Provide the (X, Y) coordinate of the cell's center where the given text is located.  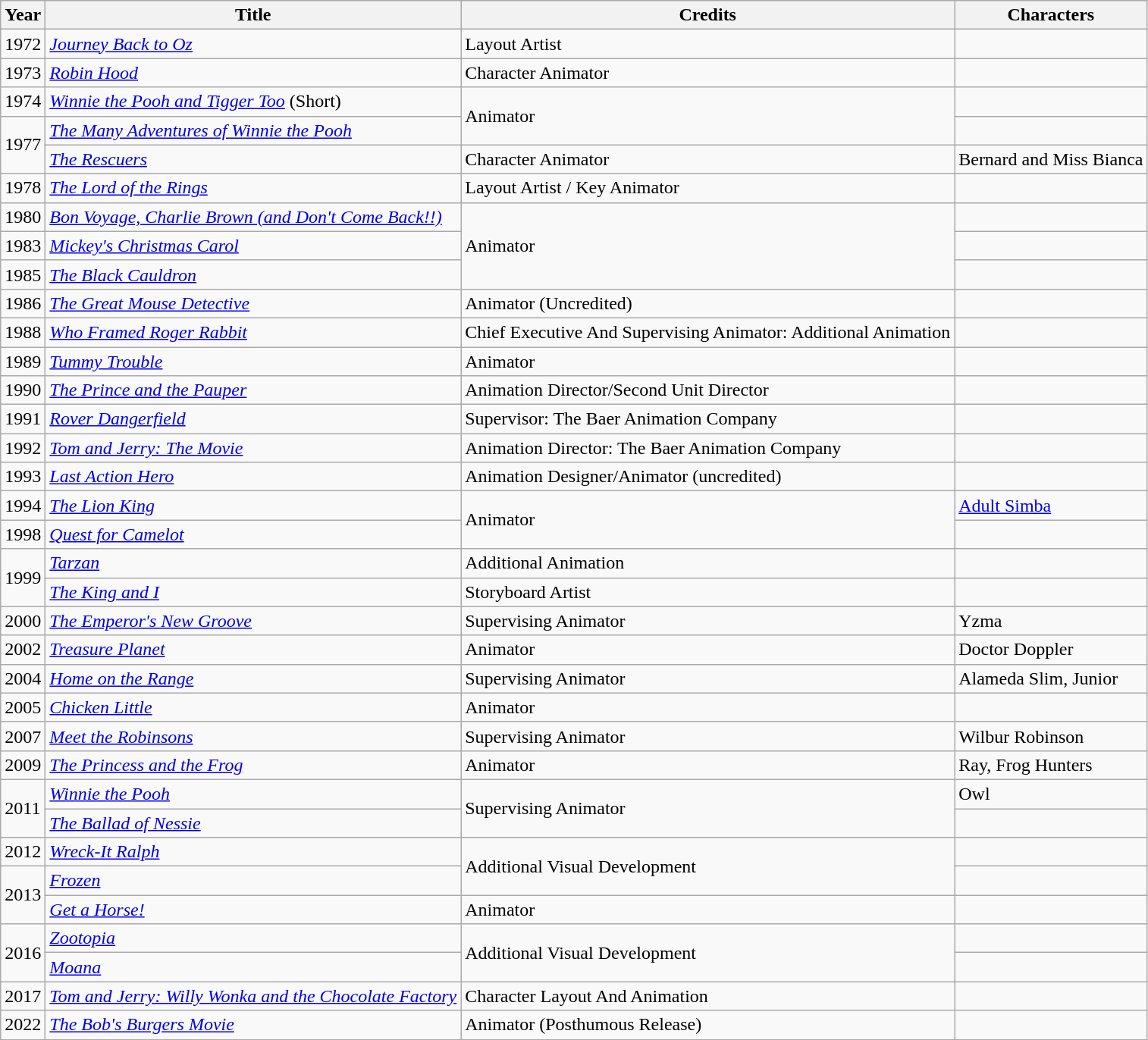
1978 (23, 188)
Moana (253, 967)
Get a Horse! (253, 910)
Credits (708, 15)
The Bob's Burgers Movie (253, 1025)
The Black Cauldron (253, 274)
Animation Director/Second Unit Director (708, 390)
1977 (23, 145)
The Rescuers (253, 159)
Tom and Jerry: Willy Wonka and the Chocolate Factory (253, 996)
Layout Artist / Key Animator (708, 188)
1993 (23, 477)
Title (253, 15)
Tarzan (253, 563)
1991 (23, 419)
1988 (23, 332)
2005 (23, 707)
2002 (23, 650)
The Lion King (253, 506)
The Prince and the Pauper (253, 390)
Journey Back to Oz (253, 44)
Layout Artist (708, 44)
Last Action Hero (253, 477)
The Lord of the Rings (253, 188)
Year (23, 15)
1989 (23, 362)
Additional Animation (708, 563)
1998 (23, 534)
Adult Simba (1051, 506)
The Great Mouse Detective (253, 303)
Winnie the Pooh and Tigger Too (Short) (253, 102)
2017 (23, 996)
The Emperor's New Groove (253, 621)
2016 (23, 953)
The Many Adventures of Winnie the Pooh (253, 130)
The Ballad of Nessie (253, 822)
1994 (23, 506)
Chicken Little (253, 707)
Animation Designer/Animator (uncredited) (708, 477)
Alameda Slim, Junior (1051, 678)
2009 (23, 765)
Animator (Posthumous Release) (708, 1025)
1983 (23, 246)
Bernard and Miss Bianca (1051, 159)
2012 (23, 852)
2013 (23, 895)
Yzma (1051, 621)
1972 (23, 44)
Home on the Range (253, 678)
Characters (1051, 15)
Animation Director: The Baer Animation Company (708, 448)
Owl (1051, 794)
Ray, Frog Hunters (1051, 765)
Treasure Planet (253, 650)
Doctor Doppler (1051, 650)
Quest for Camelot (253, 534)
2000 (23, 621)
Frozen (253, 881)
1974 (23, 102)
1990 (23, 390)
The King and I (253, 592)
Who Framed Roger Rabbit (253, 332)
1986 (23, 303)
Supervisor: The Baer Animation Company (708, 419)
Tom and Jerry: The Movie (253, 448)
Storyboard Artist (708, 592)
Bon Voyage, Charlie Brown (and Don't Come Back!!) (253, 217)
1980 (23, 217)
2022 (23, 1025)
Rover Dangerfield (253, 419)
Mickey's Christmas Carol (253, 246)
Character Layout And Animation (708, 996)
2007 (23, 736)
The Princess and the Frog (253, 765)
Tummy Trouble (253, 362)
1999 (23, 578)
Animator (Uncredited) (708, 303)
Wreck-It Ralph (253, 852)
2004 (23, 678)
Wilbur Robinson (1051, 736)
1992 (23, 448)
2011 (23, 808)
Chief Executive And Supervising Animator: Additional Animation (708, 332)
Robin Hood (253, 73)
1973 (23, 73)
Meet the Robinsons (253, 736)
Winnie the Pooh (253, 794)
Zootopia (253, 938)
1985 (23, 274)
